Identify which cell holds the provided text, then report its (x, y) central coordinate. 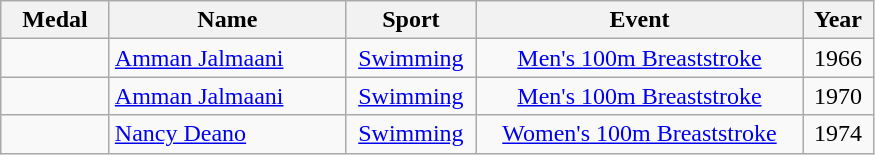
Name (227, 20)
Event (639, 20)
1966 (838, 58)
Nancy Deano (227, 134)
Medal (56, 20)
Year (838, 20)
1974 (838, 134)
1970 (838, 96)
Women's 100m Breaststroke (639, 134)
Sport (410, 20)
